Output the (X, Y) coordinate of the center of the cell containing the given text.  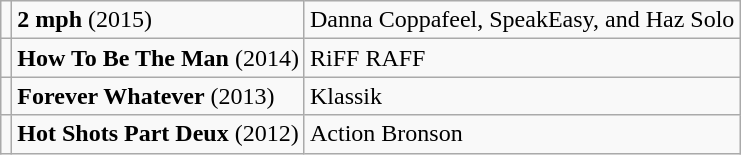
Klassik (522, 96)
Forever Whatever (2013) (158, 96)
RiFF RAFF (522, 58)
Danna Coppafeel, SpeakEasy, and Haz Solo (522, 20)
How To Be The Man (2014) (158, 58)
Hot Shots Part Deux (2012) (158, 134)
2 mph (2015) (158, 20)
Action Bronson (522, 134)
